Pinpoint the cell where the given text exists, returning its [x, y] midpoint coordinate. 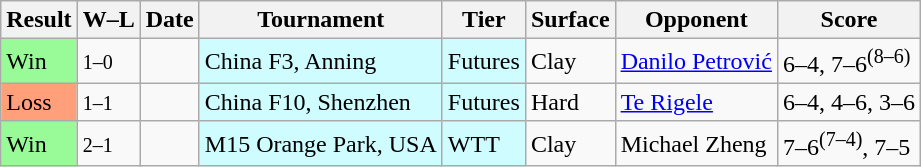
2–1 [108, 144]
Tournament [320, 20]
Date [170, 20]
Te Rigele [696, 102]
WTT [484, 144]
Hard [570, 102]
Score [848, 20]
Tier [484, 20]
1–1 [108, 102]
Opponent [696, 20]
China F10, Shenzhen [320, 102]
7–6(7–4), 7–5 [848, 144]
Danilo Petrović [696, 62]
Michael Zheng [696, 144]
Loss [39, 102]
1–0 [108, 62]
6–4, 7–6(8–6) [848, 62]
M15 Orange Park, USA [320, 144]
W–L [108, 20]
6–4, 4–6, 3–6 [848, 102]
Result [39, 20]
China F3, Anning [320, 62]
Surface [570, 20]
